From the cell containing the given text, extract its center point as (X, Y) coordinate. 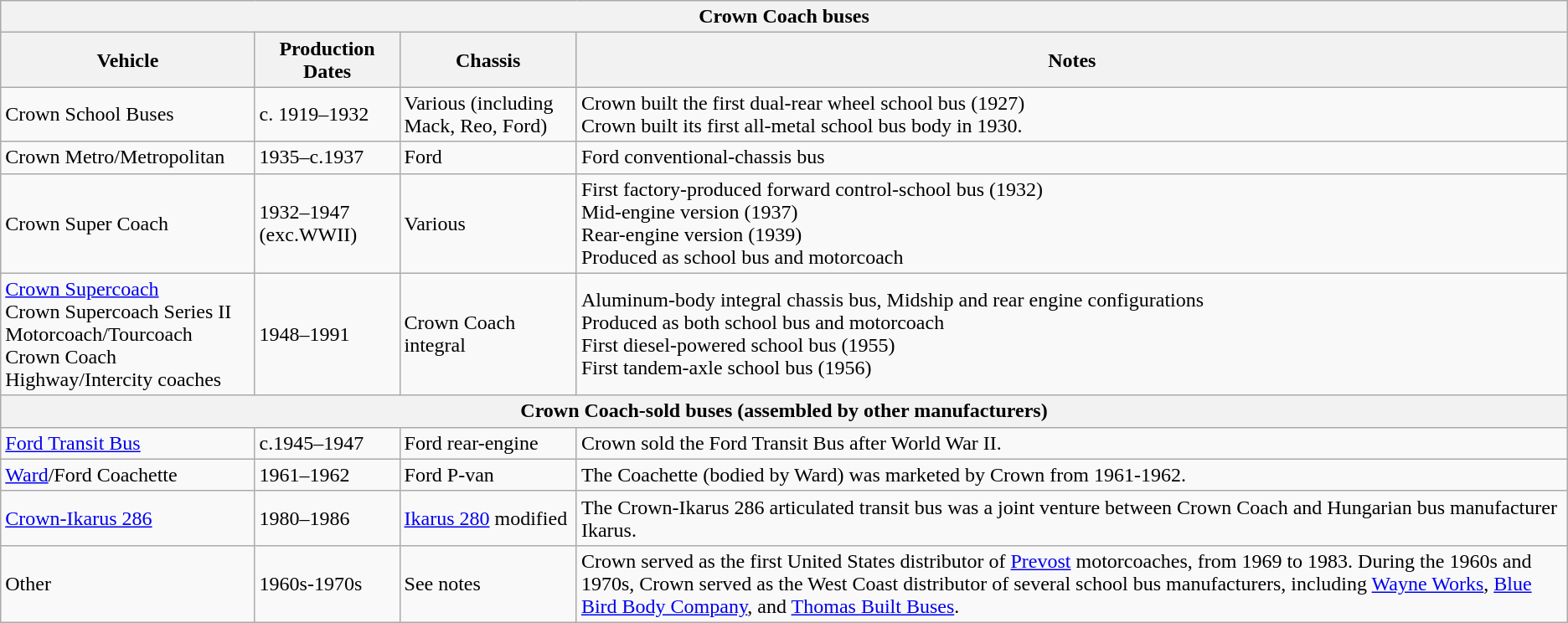
Ford (487, 157)
1935–c.1937 (327, 157)
Ward/Ford Coachette (127, 475)
Other (127, 584)
Crown Coach integral (487, 334)
See notes (487, 584)
c.1945–1947 (327, 443)
Vehicle (127, 60)
Crown Coach-sold buses (assembled by other manufacturers) (784, 411)
Ford conventional-chassis bus (1072, 157)
c. 1919–1932 (327, 114)
First factory-produced forward control-school bus (1932)Mid-engine version (1937)Rear-engine version (1939)Produced as school bus and motorcoach (1072, 223)
1980–1986 (327, 517)
Various (including Mack, Reo, Ford) (487, 114)
The Crown-Ikarus 286 articulated transit bus was a joint venture between Crown Coach and Hungarian bus manufacturer Ikarus. (1072, 517)
1948–1991 (327, 334)
Ford Transit Bus (127, 443)
Crown SupercoachCrown Supercoach Series IIMotorcoach/TourcoachCrown Coach Highway/Intercity coaches (127, 334)
The Coachette (bodied by Ward) was marketed by Crown from 1961-1962. (1072, 475)
Chassis (487, 60)
1961–1962 (327, 475)
Notes (1072, 60)
Crown sold the Ford Transit Bus after World War II. (1072, 443)
1960s-1970s (327, 584)
Various (487, 223)
Ikarus 280 modified (487, 517)
Crown School Buses (127, 114)
Crown Super Coach (127, 223)
Ford rear-engine (487, 443)
Crown-Ikarus 286 (127, 517)
Ford P-van (487, 475)
Crown Metro/Metropolitan (127, 157)
1932–1947 (exc.WWII) (327, 223)
Crown Coach buses (784, 17)
Production Dates (327, 60)
Crown built the first dual-rear wheel school bus (1927)Crown built its first all-metal school bus body in 1930. (1072, 114)
